Output the [x, y] coordinate of the center of the cell containing the given text.  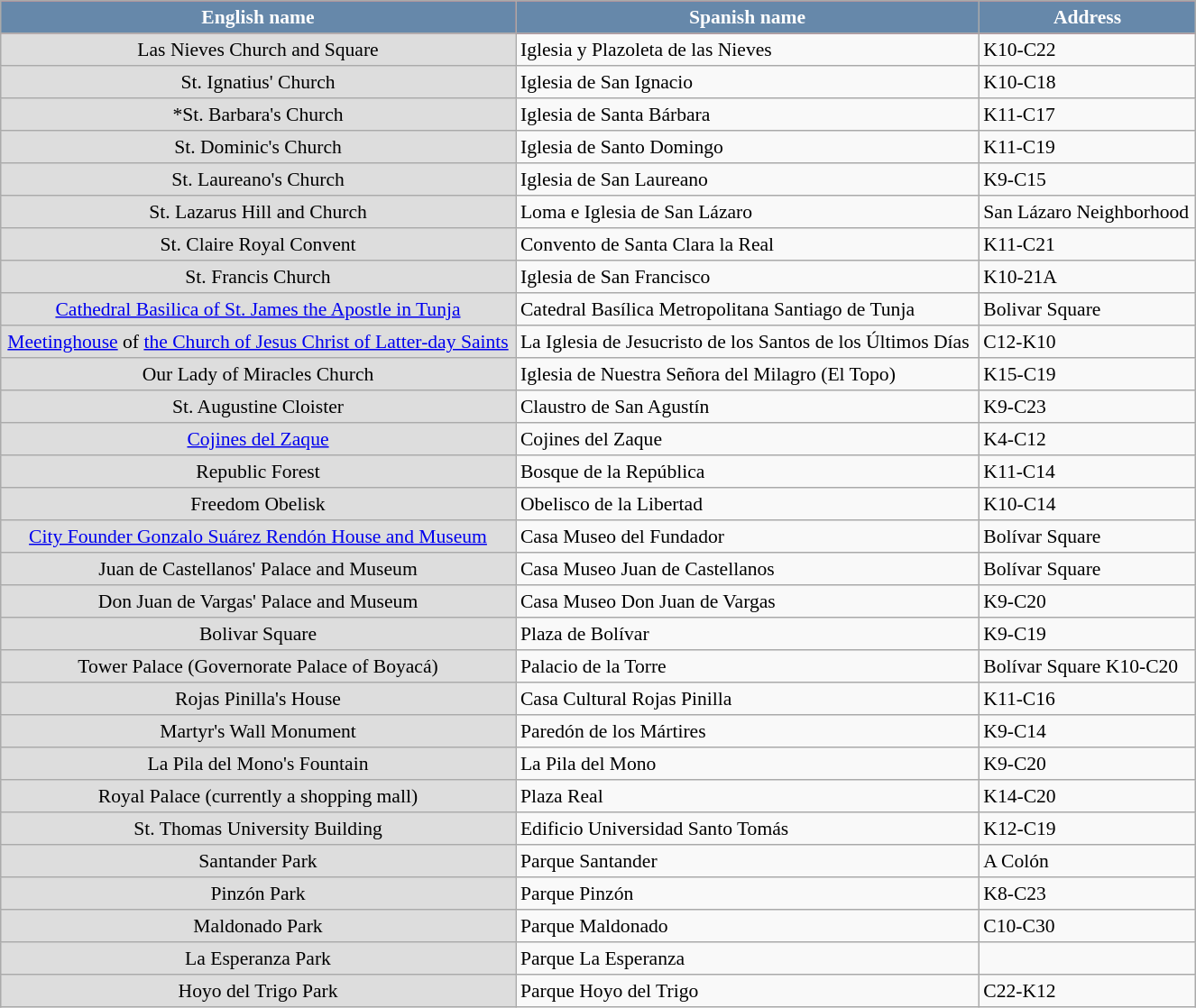
Iglesia de San Ignacio [747, 82]
Bosque de la República [747, 472]
Iglesia y Plazoleta de las Nieves [747, 50]
Convento de Santa Clara la Real [747, 244]
Iglesia de San Laureano [747, 179]
La Pila del Mono's Fountain [258, 764]
Parque Hoyo del Trigo [747, 991]
Santander Park [258, 861]
A Colón [1088, 861]
Casa Museo del Fundador [747, 536]
Parque Santander [747, 861]
C12-K10 [1088, 342]
Parque Maldonado [747, 926]
St. Lazarus Hill and Church [258, 212]
Tower Palace (Governorate Palace of Boyacá) [258, 666]
Our Lady of Miracles Church [258, 374]
St. Dominic's Church [258, 147]
La Esperanza Park [258, 958]
Juan de Castellanos' Palace and Museum [258, 569]
Plaza Real [747, 796]
Edificio Universidad Santo Tomás [747, 829]
Casa Cultural Rojas Pinilla [747, 699]
K14-C20 [1088, 796]
K11-C21 [1088, 244]
Spanish name [747, 17]
Plaza de Bolívar [747, 634]
Iglesia de San Francisco [747, 277]
K9-C23 [1088, 407]
K9-C19 [1088, 634]
K11-C19 [1088, 147]
English name [258, 17]
Don Juan de Vargas' Palace and Museum [258, 601]
Paredón de los Mártires [747, 731]
Martyr's Wall Monument [258, 731]
K10-C18 [1088, 82]
K11-C16 [1088, 699]
Casa Museo Don Juan de Vargas [747, 601]
San Lázaro Neighborhood [1088, 212]
C22-K12 [1088, 991]
Iglesia de Santa Bárbara [747, 115]
St. Thomas University Building [258, 829]
Pinzón Park [258, 893]
La Iglesia de Jesucristo de los Santos de los Últimos Días [747, 342]
K8-C23 [1088, 893]
K11-C17 [1088, 115]
K10-C22 [1088, 50]
K10-21A [1088, 277]
Rojas Pinilla's House [258, 699]
Parque Pinzón [747, 893]
Parque La Esperanza [747, 958]
Meetinghouse of the Church of Jesus Christ of Latter-day Saints [258, 342]
Loma e Iglesia de San Lázaro [747, 212]
Palacio de la Torre [747, 666]
Royal Palace (currently a shopping mall) [258, 796]
K9-C14 [1088, 731]
K11-C14 [1088, 472]
K4-C12 [1088, 439]
St. Augustine Cloister [258, 407]
City Founder Gonzalo Suárez Rendón House and Museum [258, 536]
St. Laureano's Church [258, 179]
Casa Museo Juan de Castellanos [747, 569]
Catedral Basílica Metropolitana Santiago de Tunja [747, 309]
K15-C19 [1088, 374]
Maldonado Park [258, 926]
K9-C15 [1088, 179]
Bolívar Square K10-C20 [1088, 666]
Iglesia de Santo Domingo [747, 147]
K12-C19 [1088, 829]
C10-C30 [1088, 926]
K10-C14 [1088, 504]
St. Francis Church [258, 277]
La Pila del Mono [747, 764]
Iglesia de Nuestra Señora del Milagro (El Topo) [747, 374]
Cathedral Basilica of St. James the Apostle in Tunja [258, 309]
Freedom Obelisk [258, 504]
St. Ignatius' Church [258, 82]
Hoyo del Trigo Park [258, 991]
Claustro de San Agustín [747, 407]
Las Nieves Church and Square [258, 50]
*St. Barbara's Church [258, 115]
Obelisco de la Libertad [747, 504]
St. Claire Royal Convent [258, 244]
Address [1088, 17]
Republic Forest [258, 472]
